Provide the (x, y) coordinate of the cell's center where the given text is located.  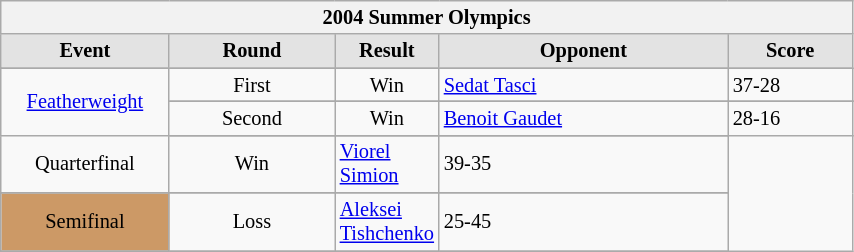
Featherweight (85, 102)
Round (252, 51)
Opponent (584, 51)
25-45 (584, 222)
2004 Summer Olympics (427, 17)
First (252, 85)
Event (85, 51)
37-28 (790, 85)
Sedat Tasci (584, 85)
Semifinal (85, 222)
Viorel Simion (387, 164)
Aleksei Tishchenko (387, 222)
Second (252, 118)
Benoit Gaudet (584, 118)
Result (387, 51)
Loss (252, 222)
28-16 (790, 118)
Score (790, 51)
39-35 (584, 164)
Quarterfinal (85, 164)
